From the cell containing the given text, extract its center point as (X, Y) coordinate. 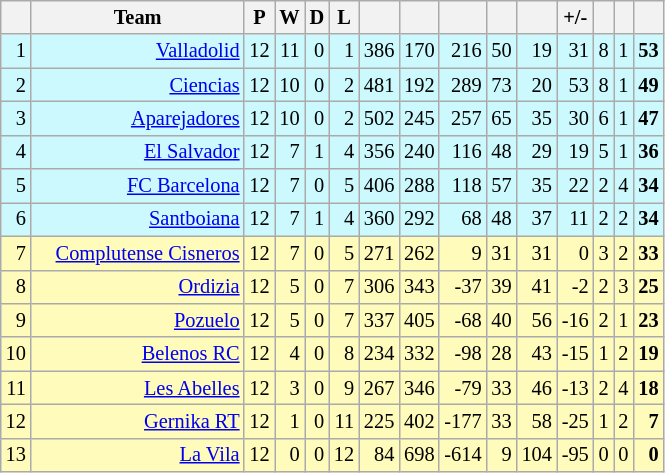
292 (419, 219)
56 (537, 320)
FC Barcelona (138, 186)
257 (462, 118)
23 (648, 320)
-2 (576, 287)
402 (419, 421)
30 (576, 118)
D (317, 17)
Ciencias (138, 85)
25 (648, 287)
22 (576, 186)
267 (379, 388)
116 (462, 152)
118 (462, 186)
65 (502, 118)
405 (419, 320)
-16 (576, 320)
332 (419, 354)
234 (379, 354)
502 (379, 118)
406 (379, 186)
240 (419, 152)
El Salvador (138, 152)
698 (419, 455)
-95 (576, 455)
Belenos RC (138, 354)
337 (379, 320)
360 (379, 219)
216 (462, 51)
170 (419, 51)
L (344, 17)
13 (16, 455)
73 (502, 85)
58 (537, 421)
68 (462, 219)
41 (537, 287)
104 (537, 455)
W (289, 17)
245 (419, 118)
La Vila (138, 455)
28 (502, 354)
Santboiana (138, 219)
57 (502, 186)
356 (379, 152)
Valladolid (138, 51)
49 (648, 85)
-68 (462, 320)
Les Abelles (138, 388)
39 (502, 287)
+/- (576, 17)
84 (379, 455)
46 (537, 388)
343 (419, 287)
225 (379, 421)
20 (537, 85)
288 (419, 186)
-13 (576, 388)
43 (537, 354)
Ordizia (138, 287)
P (259, 17)
Pozuelo (138, 320)
-79 (462, 388)
262 (419, 253)
481 (379, 85)
47 (648, 118)
Complutense Cisneros (138, 253)
306 (379, 287)
Gernika RT (138, 421)
Team (138, 17)
18 (648, 388)
-37 (462, 287)
Aparejadores (138, 118)
40 (502, 320)
192 (419, 85)
37 (537, 219)
29 (537, 152)
271 (379, 253)
346 (419, 388)
-98 (462, 354)
50 (502, 51)
-614 (462, 455)
-25 (576, 421)
386 (379, 51)
-177 (462, 421)
36 (648, 152)
289 (462, 85)
-15 (576, 354)
